From the cell containing the given text, extract its center point as [X, Y] coordinate. 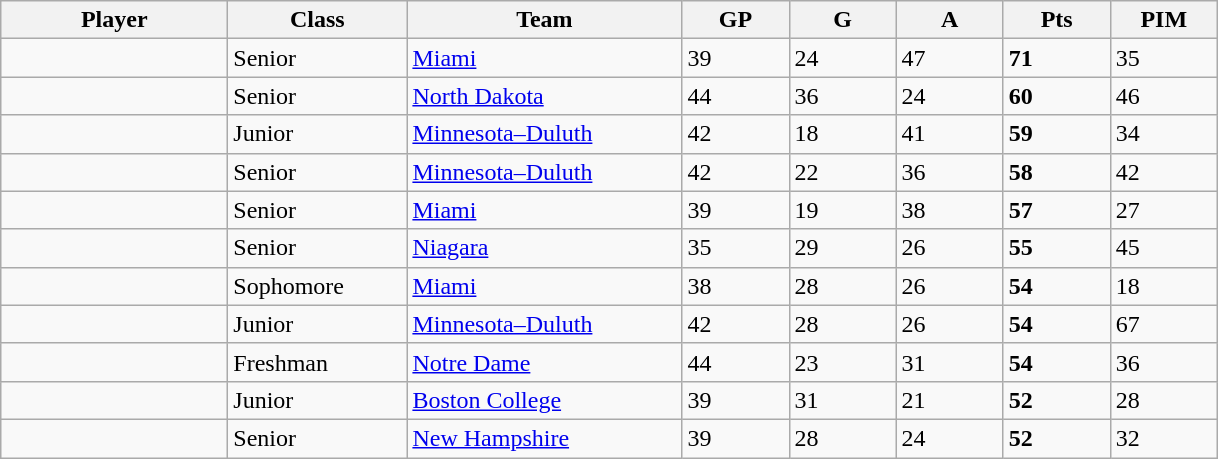
59 [1056, 134]
G [842, 20]
Sophomore [318, 286]
Notre Dame [544, 362]
Freshman [318, 362]
23 [842, 362]
22 [842, 172]
27 [1164, 210]
Pts [1056, 20]
Boston College [544, 400]
58 [1056, 172]
Niagara [544, 248]
19 [842, 210]
North Dakota [544, 96]
55 [1056, 248]
67 [1164, 324]
New Hampshire [544, 438]
41 [950, 134]
46 [1164, 96]
32 [1164, 438]
57 [1056, 210]
47 [950, 58]
A [950, 20]
60 [1056, 96]
Class [318, 20]
34 [1164, 134]
21 [950, 400]
PIM [1164, 20]
Team [544, 20]
29 [842, 248]
45 [1164, 248]
GP [736, 20]
Player [114, 20]
71 [1056, 58]
